Provide the [x, y] coordinate of the cell's center where the given text is located.  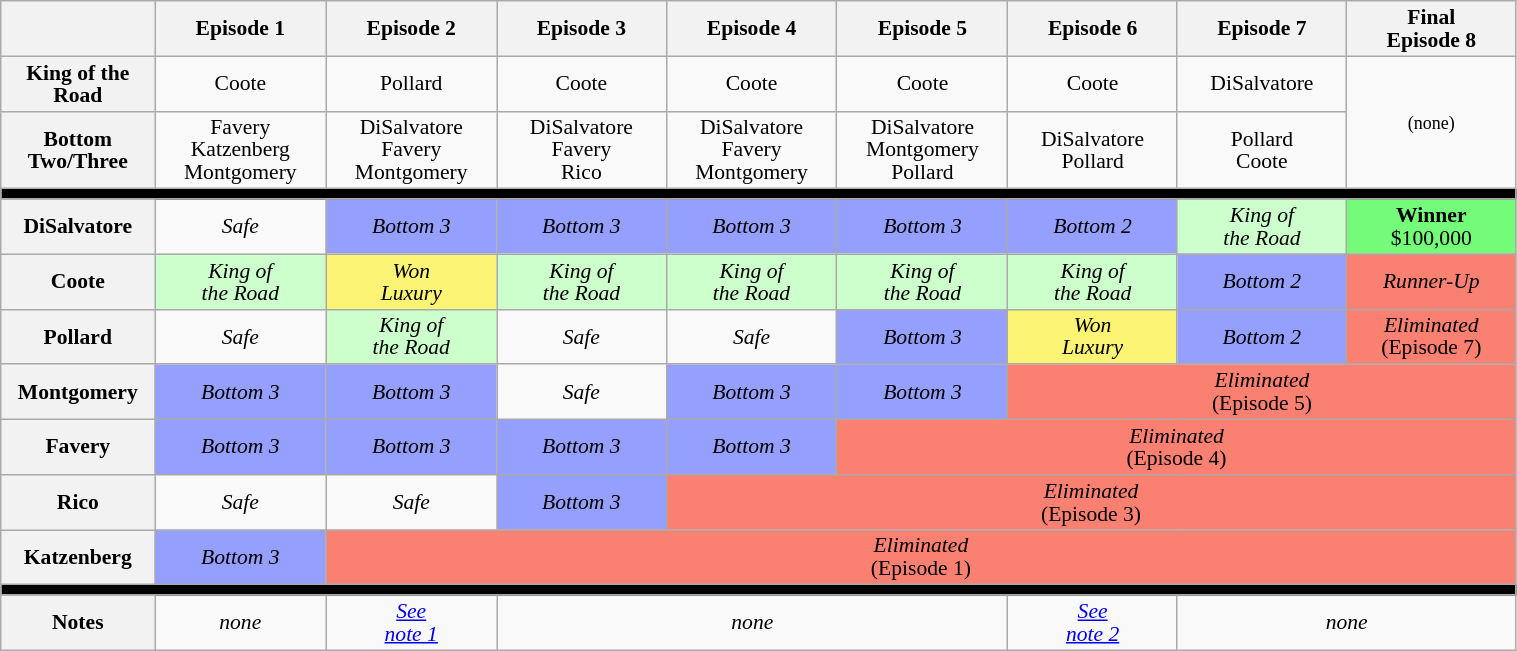
Eliminated(Episode 7) [1432, 336]
Favery [78, 448]
Episode 5 [922, 28]
DiSalvatoreFaveryRico [582, 150]
Eliminated(Episode 3) [1091, 502]
Episode 3 [582, 28]
Episode 4 [752, 28]
(none) [1432, 122]
Katzenberg [78, 558]
Episode 1 [240, 28]
Rico [78, 502]
Seenote 2 [1092, 622]
Eliminated(Episode 4) [1176, 448]
Notes [78, 622]
Montgomery [78, 392]
Seenote 1 [412, 622]
Episode 6 [1092, 28]
DiSalvatorePollard [1092, 150]
FaveryKatzenbergMontgomery [240, 150]
DiSalvatoreMontgomeryPollard [922, 150]
Runner-Up [1432, 282]
Bottom Two/Three [78, 150]
PollardCoote [1262, 150]
Eliminated(Episode 1) [921, 558]
Eliminated(Episode 5) [1262, 392]
Episode 2 [412, 28]
FinalEpisode 8 [1432, 28]
Winner$100,000 [1432, 226]
Episode 7 [1262, 28]
